Find where the given text appears and provide that cell's center as (x, y) coordinate. 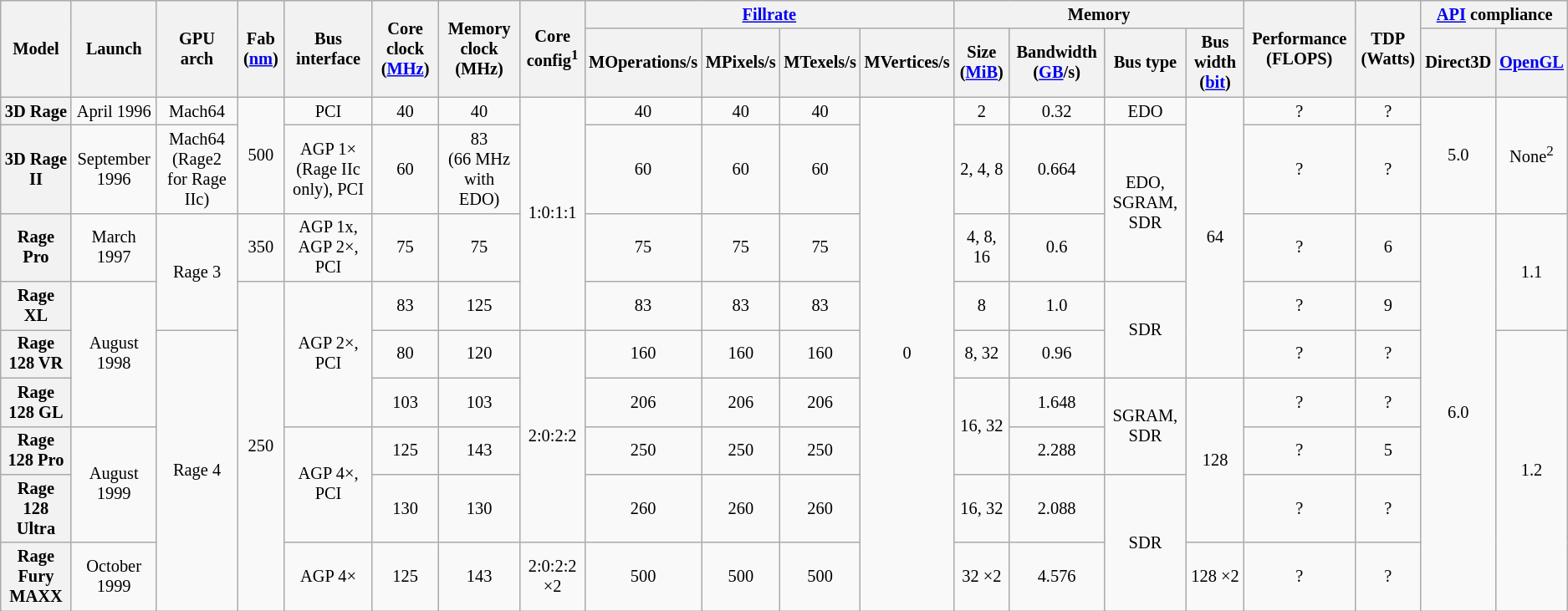
Rage 4 (197, 470)
2 (982, 111)
128 (1216, 460)
0.96 (1057, 354)
October 1999 (114, 577)
5 (1388, 451)
Bus interface (328, 48)
EDO (1145, 111)
AGP 4× (328, 577)
4, 8, 16 (982, 247)
0.32 (1057, 111)
Mach64 (197, 111)
Rage XL (36, 306)
Model (36, 48)
Rage Fury MAXX (36, 577)
March 1997 (114, 247)
Bus type (1145, 63)
5.0 (1458, 155)
2.088 (1057, 508)
Launch (114, 48)
9 (1388, 306)
OpenGL (1532, 63)
8 (982, 306)
Core config1 (552, 48)
32 ×2 (982, 577)
8, 32 (982, 354)
Bandwidth (GB/s) (1057, 63)
MVertices/s (907, 63)
Size (MiB) (982, 63)
350 (261, 247)
API compliance (1494, 14)
Core clock (MHz) (405, 48)
TDP (Watts) (1388, 48)
120 (479, 354)
0.664 (1057, 169)
1.648 (1057, 402)
PCI (328, 111)
Memory clock (MHz) (479, 48)
Rage 128 VR (36, 354)
3D Rage II (36, 169)
August 1999 (114, 485)
6 (1388, 247)
Mach64 (Rage2 for Rage IIc) (197, 169)
Rage 128 Pro (36, 451)
4.576 (1057, 577)
2, 4, 8 (982, 169)
None2 (1532, 155)
AGP 1× (Rage IIc only), PCI (328, 169)
Fillrate (769, 14)
MTexels/s (820, 63)
83 (66 MHz with EDO) (479, 169)
MPixels/s (741, 63)
2.288 (1057, 451)
64 (1216, 237)
AGP 4×, PCI (328, 485)
AGP 1x, AGP 2×, PCI (328, 247)
SGRAM, SDR (1145, 426)
GPU arch (197, 48)
Rage 3 (197, 271)
Direct3D (1458, 63)
1:0:1:1 (552, 214)
3D Rage (36, 111)
1.0 (1057, 306)
MOperations/s (643, 63)
April 1996 (114, 111)
Bus width (bit) (1216, 63)
0.6 (1057, 247)
Fab (nm) (261, 48)
Performance (FLOPS) (1300, 48)
EDO, SGRAM, SDR (1145, 202)
AGP 2×, PCI (328, 354)
80 (405, 354)
August 1998 (114, 354)
Rage 128 GL (36, 402)
6.0 (1458, 412)
1.2 (1532, 470)
1.1 (1532, 271)
2:0:2:2 (552, 436)
2:0:2:2 ×2 (552, 577)
Rage Pro (36, 247)
128 ×2 (1216, 577)
Rage 128 Ultra (36, 508)
0 (907, 354)
September 1996 (114, 169)
Memory (1099, 14)
